Provide the [X, Y] coordinate of the cell's center where the given text is located.  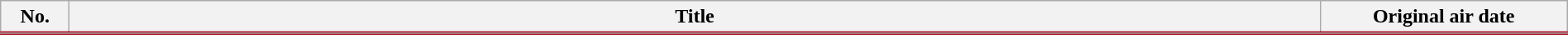
No. [35, 17]
Title [695, 17]
Original air date [1444, 17]
